Detect which cell encompasses the target text, then output its (X, Y) center coordinate. 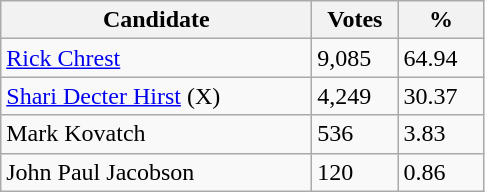
536 (355, 134)
4,249 (355, 96)
Shari Decter Hirst (X) (156, 96)
Candidate (156, 20)
John Paul Jacobson (156, 172)
9,085 (355, 58)
3.83 (441, 134)
120 (355, 172)
0.86 (441, 172)
Votes (355, 20)
64.94 (441, 58)
30.37 (441, 96)
% (441, 20)
Mark Kovatch (156, 134)
Rick Chrest (156, 58)
